Extract the [x, y] coordinate from the center of the cell holding the provided text.  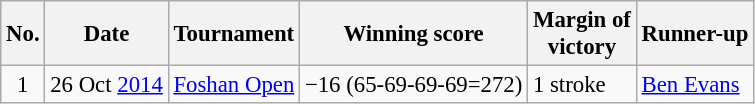
Winning score [414, 34]
Ben Evans [694, 85]
1 stroke [582, 85]
Margin ofvictory [582, 34]
26 Oct 2014 [106, 85]
−16 (65-69-69-69=272) [414, 85]
Date [106, 34]
Runner-up [694, 34]
Foshan Open [234, 85]
Tournament [234, 34]
No. [23, 34]
1 [23, 85]
